Extract the (X, Y) coordinate from the center of the cell holding the provided text.  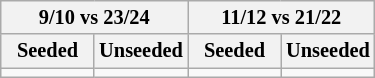
9/10 vs 23/24 (94, 17)
11/12 vs 21/22 (282, 17)
